Detect which cell encompasses the target text, then output its [x, y] center coordinate. 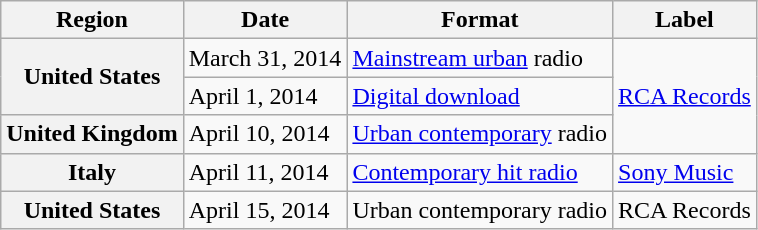
Date [265, 20]
Label [685, 20]
April 10, 2014 [265, 134]
April 1, 2014 [265, 96]
Sony Music [685, 172]
March 31, 2014 [265, 58]
Digital download [480, 96]
Format [480, 20]
Contemporary hit radio [480, 172]
Italy [92, 172]
United Kingdom [92, 134]
April 15, 2014 [265, 210]
April 11, 2014 [265, 172]
Mainstream urban radio [480, 58]
Region [92, 20]
